Return [X, Y] of the center of cell containing provided text 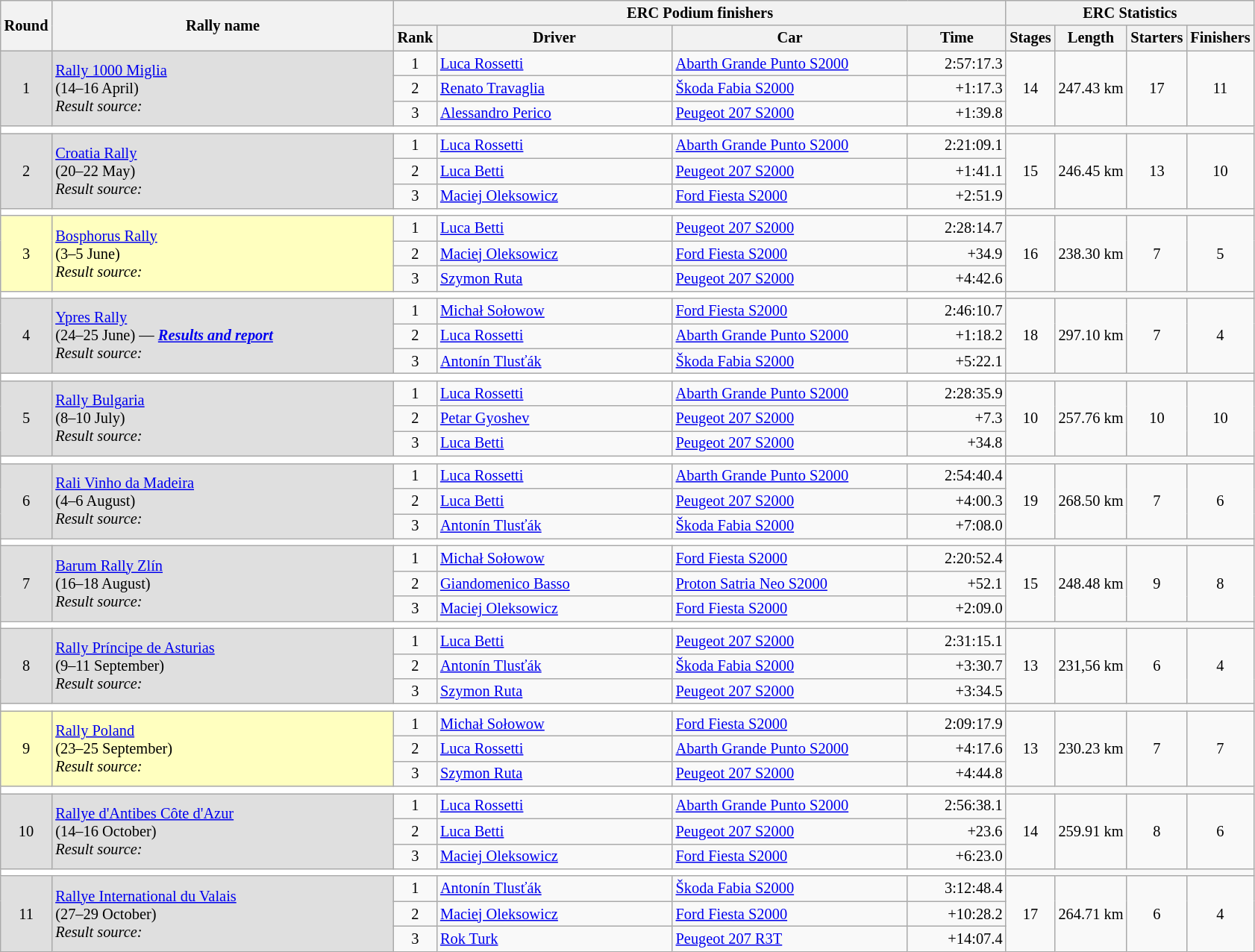
297.10 km [1091, 336]
Peugeot 207 R3T [790, 939]
+7.3 [957, 419]
2:28:14.7 [957, 228]
Rally Bulgaria(8–10 July)Result source: [222, 418]
Giandomenico Basso [554, 583]
Croatia Rally(20–22 May)Result source: [222, 170]
+4:42.6 [957, 278]
Petar Gyoshev [554, 419]
Barum Rally Zlín(16–18 August)Result source: [222, 583]
Ypres Rally(24–25 June) — Results and reportResult source: [222, 336]
Rok Turk [554, 939]
+34.9 [957, 254]
Rank [415, 38]
+14:07.4 [957, 939]
+3:30.7 [957, 666]
+52.1 [957, 583]
2:46:10.7 [957, 311]
2:09:17.9 [957, 724]
Round [27, 25]
246.45 km [1091, 170]
231,56 km [1091, 666]
Bosphorus Rally(3–5 June)Result source: [222, 254]
2:31:15.1 [957, 641]
+4:17.6 [957, 748]
+5:22.1 [957, 361]
+4:44.8 [957, 774]
2:28:35.9 [957, 393]
247.43 km [1091, 88]
ERC Podium finishers [700, 13]
+2:51.9 [957, 196]
259.91 km [1091, 831]
+1:39.8 [957, 113]
2:57:17.3 [957, 63]
+4:00.3 [957, 501]
Driver [554, 38]
+1:17.3 [957, 88]
3:12:48.4 [957, 889]
+1:18.2 [957, 336]
+6:23.0 [957, 857]
19 [1030, 501]
264.71 km [1091, 913]
Rally Príncipe de Asturias(9–11 September)Result source: [222, 666]
2:21:09.1 [957, 145]
Length [1091, 38]
Starters [1157, 38]
Time [957, 38]
+7:08.0 [957, 526]
257.76 km [1091, 418]
248.48 km [1091, 583]
2:20:52.4 [957, 558]
+23.6 [957, 831]
Rally 1000 Miglia(14–16 April)Result source: [222, 88]
Alessandro Perico [554, 113]
ERC Statistics [1130, 13]
Stages [1030, 38]
+10:28.2 [957, 914]
+3:34.5 [957, 691]
2:56:38.1 [957, 806]
18 [1030, 336]
230.23 km [1091, 749]
Rali Vinho da Madeira(4–6 August)Result source: [222, 501]
Proton Satria Neo S2000 [790, 583]
Car [790, 38]
16 [1030, 254]
2:54:40.4 [957, 476]
Finishers [1220, 38]
Rallye International du Valais(27–29 October)Result source: [222, 913]
Rally Poland(23–25 September)Result source: [222, 749]
268.50 km [1091, 501]
Renato Travaglia [554, 88]
238.30 km [1091, 254]
+1:41.1 [957, 171]
Rally name [222, 25]
+34.8 [957, 443]
+2:09.0 [957, 609]
Rallye d'Antibes Côte d'Azur(14–16 October)Result source: [222, 831]
